Detect which cell encompasses the target text, then output its (X, Y) center coordinate. 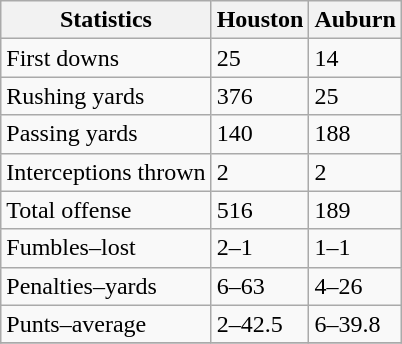
Auburn (355, 20)
189 (355, 210)
Statistics (106, 20)
6–39.8 (355, 324)
First downs (106, 58)
1–1 (355, 248)
Fumbles–lost (106, 248)
140 (260, 134)
4–26 (355, 286)
Total offense (106, 210)
14 (355, 58)
2–42.5 (260, 324)
2–1 (260, 248)
6–63 (260, 286)
Houston (260, 20)
188 (355, 134)
Penalties–yards (106, 286)
516 (260, 210)
Rushing yards (106, 96)
376 (260, 96)
Punts–average (106, 324)
Interceptions thrown (106, 172)
Passing yards (106, 134)
